Determine the [x, y] coordinate at the center of the cell enclosing the given text.  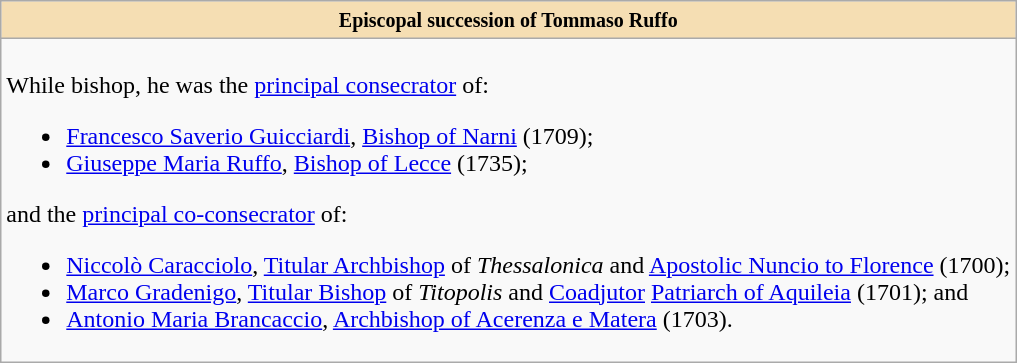
Episcopal succession of Tommaso Ruffo [508, 20]
